Find where the given text appears and provide that cell's center as [x, y] coordinate. 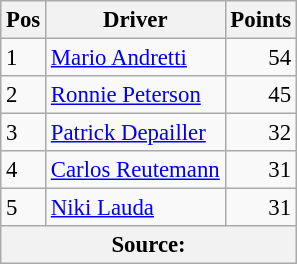
Patrick Depailler [136, 133]
45 [260, 95]
5 [24, 208]
Ronnie Peterson [136, 95]
32 [260, 133]
1 [24, 58]
Source: [149, 245]
Niki Lauda [136, 208]
2 [24, 95]
Pos [24, 20]
Carlos Reutemann [136, 170]
Mario Andretti [136, 58]
54 [260, 58]
Driver [136, 20]
3 [24, 133]
Points [260, 20]
4 [24, 170]
